Detect which cell encompasses the target text, then output its [X, Y] center coordinate. 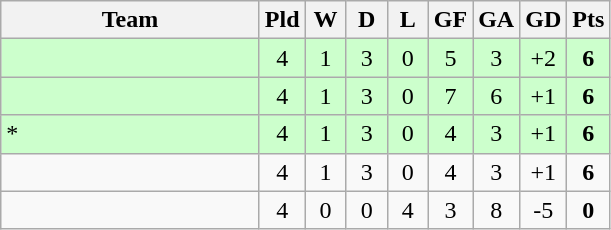
D [366, 20]
-5 [544, 210]
* [130, 134]
GF [450, 20]
GD [544, 20]
8 [496, 210]
L [408, 20]
5 [450, 58]
Team [130, 20]
W [326, 20]
+2 [544, 58]
7 [450, 96]
GA [496, 20]
Pts [588, 20]
Pld [282, 20]
